Output the [X, Y] coordinate of the center of the cell containing the given text.  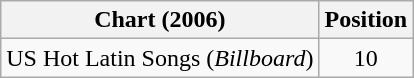
US Hot Latin Songs (Billboard) [160, 58]
Position [366, 20]
Chart (2006) [160, 20]
10 [366, 58]
